Determine the [X, Y] coordinate at the center of the cell enclosing the given text.  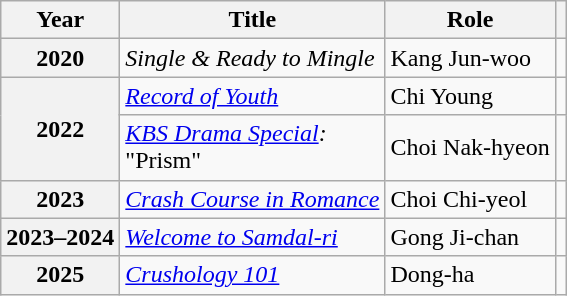
Kang Jun-woo [470, 58]
Choi Nak-hyeon [470, 148]
2025 [60, 275]
2023–2024 [60, 237]
Role [470, 20]
Title [252, 20]
Record of Youth [252, 96]
Welcome to Samdal-ri [252, 237]
Single & Ready to Mingle [252, 58]
2020 [60, 58]
Gong Ji-chan [470, 237]
Dong-ha [470, 275]
2023 [60, 199]
Crash Course in Romance [252, 199]
Crushology 101 [252, 275]
Year [60, 20]
2022 [60, 128]
Choi Chi-yeol [470, 199]
Chi Young [470, 96]
KBS Drama Special:"Prism" [252, 148]
